Locate the cell with the specified text and output its (x, y) center coordinate. 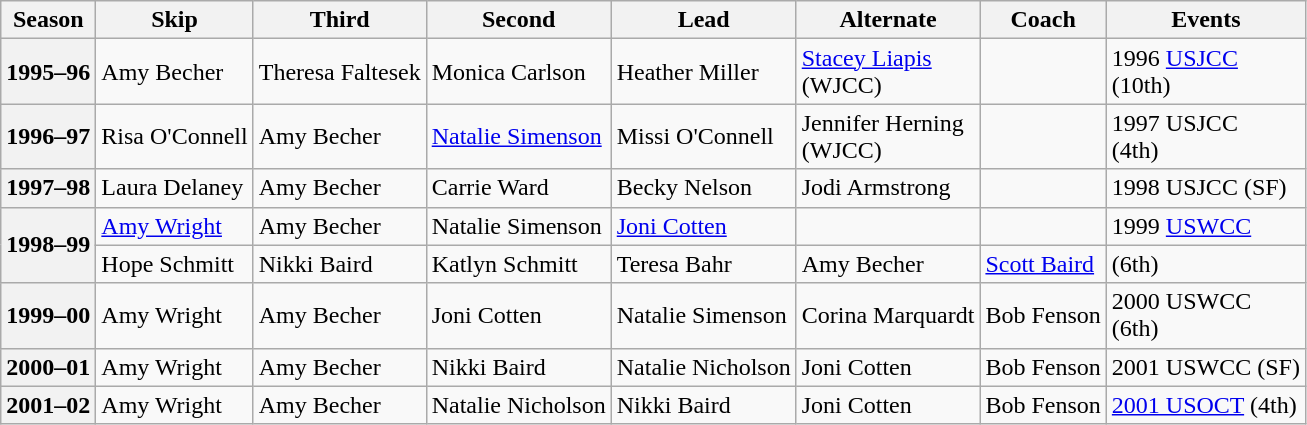
1996–97 (48, 136)
Corina Marquardt (888, 316)
Stacey Liapis(WJCC) (888, 72)
Jennifer Herning(WJCC) (888, 136)
Monica Carlson (518, 72)
Risa O'Connell (174, 136)
2000 USWCC (6th) (1206, 316)
1995–96 (48, 72)
1998 USJCC (SF) (1206, 188)
Teresa Bahr (704, 264)
2001 USOCT (4th) (1206, 405)
1999–00 (48, 316)
Missi O'Connell (704, 136)
Heather Miller (704, 72)
Skip (174, 20)
Lead (704, 20)
1997 USJCC (4th) (1206, 136)
Third (340, 20)
Theresa Faltesek (340, 72)
Hope Schmitt (174, 264)
Alternate (888, 20)
Jodi Armstrong (888, 188)
Second (518, 20)
Becky Nelson (704, 188)
Coach (1043, 20)
Season (48, 20)
Scott Baird (1043, 264)
Laura Delaney (174, 188)
(6th) (1206, 264)
2001–02 (48, 405)
2000–01 (48, 367)
Carrie Ward (518, 188)
1997–98 (48, 188)
Events (1206, 20)
Katlyn Schmitt (518, 264)
1999 USWCC (1206, 226)
2001 USWCC (SF) (1206, 367)
1996 USJCC (10th) (1206, 72)
1998–99 (48, 245)
